Capture the cell that displays the provided text and extract its [x, y] central coordinate. 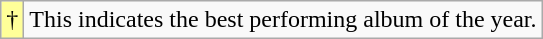
This indicates the best performing album of the year. [283, 20]
† [12, 20]
